Find where the given text appears and provide that cell's center as [X, Y] coordinate. 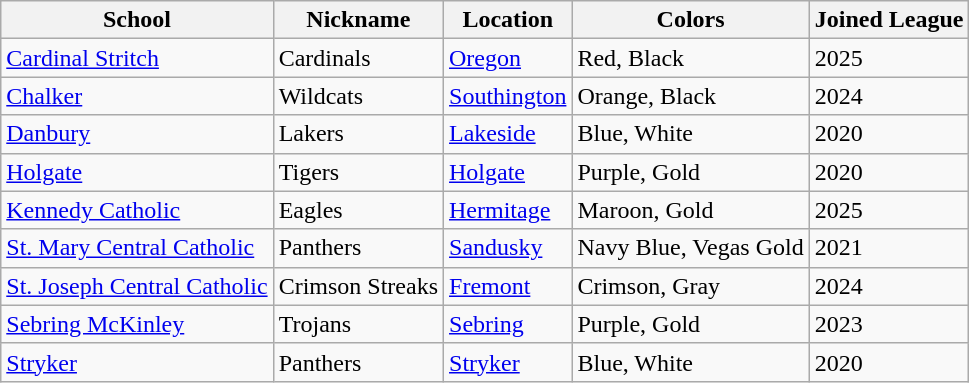
Orange, Black [690, 96]
Colors [690, 20]
Sebring McKinley [137, 324]
Crimson, Gray [690, 286]
Crimson Streaks [358, 286]
Lakeside [508, 134]
Lakers [358, 134]
St. Mary Central Catholic [137, 248]
Sandusky [508, 248]
Danbury [137, 134]
Location [508, 20]
Sebring [508, 324]
Nickname [358, 20]
Cardinal Stritch [137, 58]
Cardinals [358, 58]
Joined League [889, 20]
Fremont [508, 286]
2023 [889, 324]
School [137, 20]
Kennedy Catholic [137, 210]
Tigers [358, 172]
Hermitage [508, 210]
Wildcats [358, 96]
2021 [889, 248]
Navy Blue, Vegas Gold [690, 248]
Oregon [508, 58]
Chalker [137, 96]
St. Joseph Central Catholic [137, 286]
Red, Black [690, 58]
Trojans [358, 324]
Eagles [358, 210]
Maroon, Gold [690, 210]
Southington [508, 96]
